Pinpoint the cell where the given text exists, returning its (X, Y) midpoint coordinate. 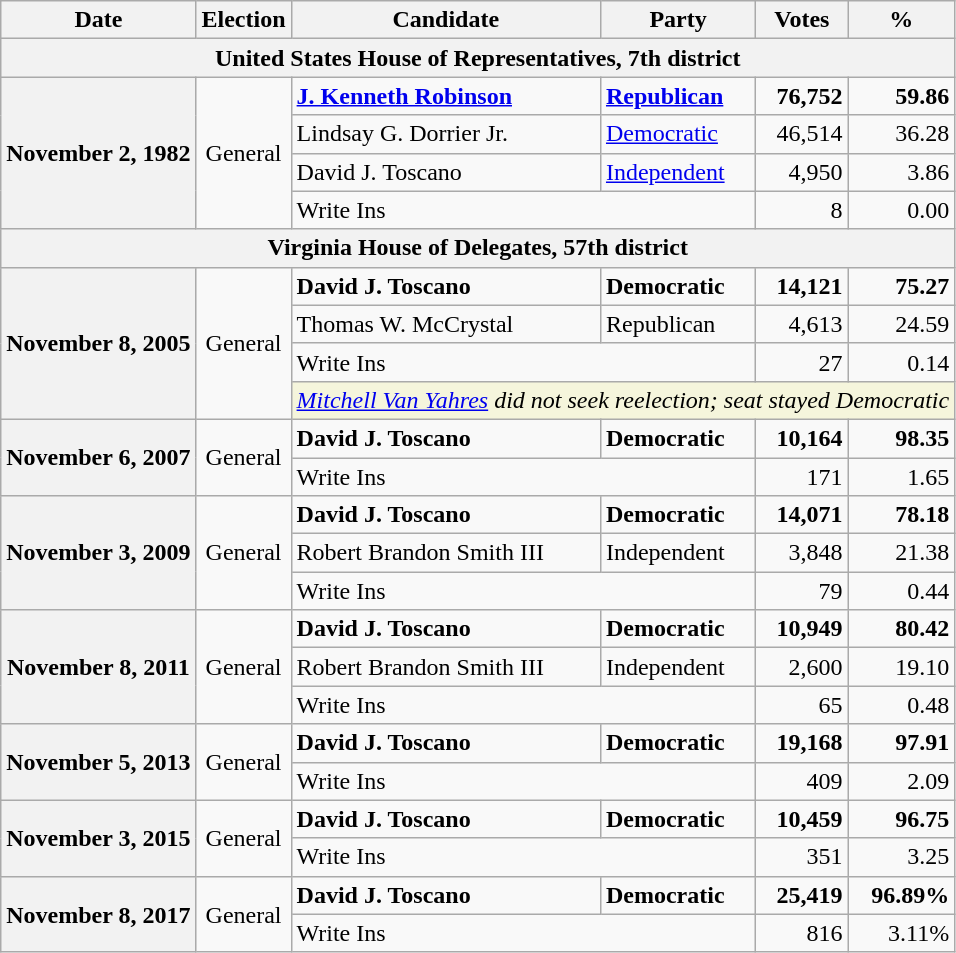
3.86 (902, 172)
J. Kenneth Robinson (446, 96)
76,752 (802, 96)
2.09 (902, 781)
0.00 (902, 210)
4,613 (802, 324)
25,419 (802, 895)
24.59 (902, 324)
59.86 (902, 96)
3.11% (902, 933)
3.25 (902, 857)
November 2, 1982 (98, 153)
November 3, 2009 (98, 553)
96.89% (902, 895)
97.91 (902, 743)
351 (802, 857)
Candidate (446, 20)
19.10 (902, 667)
79 (802, 591)
0.44 (902, 591)
November 8, 2005 (98, 343)
19,168 (802, 743)
10,949 (802, 629)
4,950 (802, 172)
36.28 (902, 134)
United States House of Representatives, 7th district (478, 58)
November 8, 2017 (98, 914)
Date (98, 20)
Election (244, 20)
14,121 (802, 286)
0.14 (902, 362)
80.42 (902, 629)
21.38 (902, 553)
0.48 (902, 705)
Votes (802, 20)
November 5, 2013 (98, 762)
November 8, 2011 (98, 667)
Party (678, 20)
46,514 (802, 134)
% (902, 20)
27 (802, 362)
816 (802, 933)
3,848 (802, 553)
Thomas W. McCrystal (446, 324)
10,459 (802, 819)
65 (802, 705)
Mitchell Van Yahres did not seek reelection; seat stayed Democratic (623, 400)
2,600 (802, 667)
14,071 (802, 515)
Lindsay G. Dorrier Jr. (446, 134)
78.18 (902, 515)
96.75 (902, 819)
409 (802, 781)
75.27 (902, 286)
Virginia House of Delegates, 57th district (478, 248)
8 (802, 210)
November 3, 2015 (98, 838)
171 (802, 477)
98.35 (902, 438)
November 6, 2007 (98, 457)
10,164 (802, 438)
1.65 (902, 477)
